Extract the (X, Y) coordinate from the center of the cell holding the provided text.  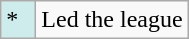
Led the league (112, 20)
* (18, 20)
